Return the [X, Y] coordinate for the center point of the cell that contains the specified text.  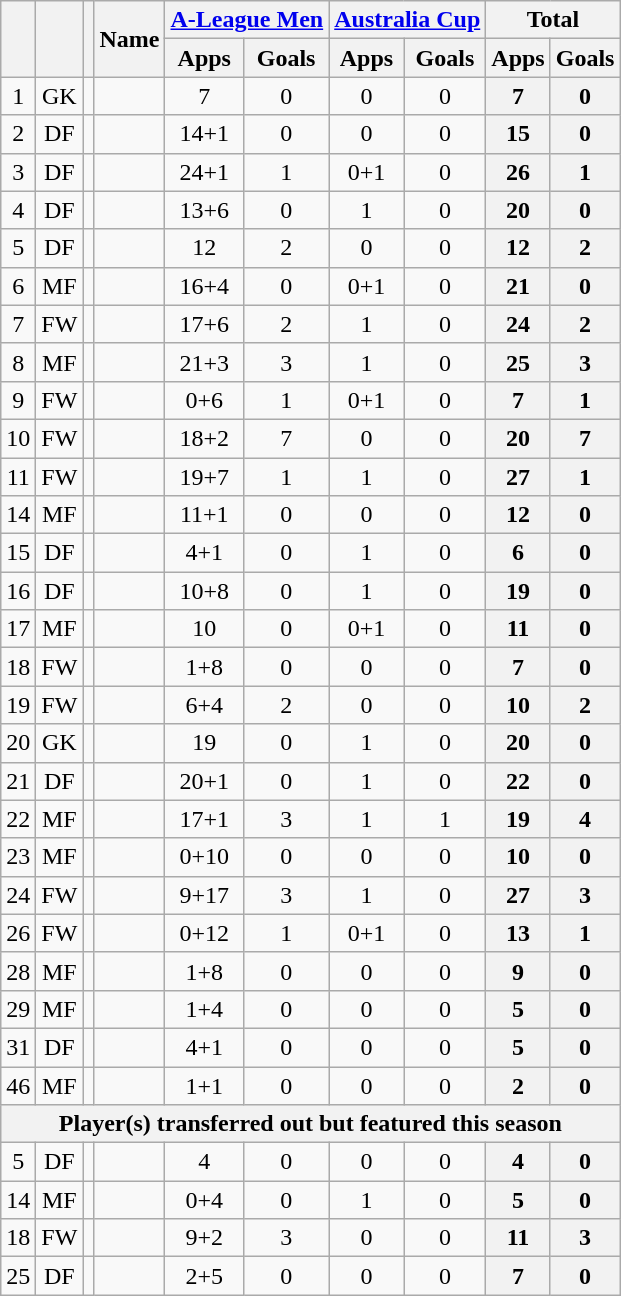
A-League Men [247, 20]
21+3 [204, 362]
17 [18, 629]
0+4 [204, 1200]
Player(s) transferred out but featured this season [310, 1124]
17+1 [204, 819]
0+10 [204, 857]
13+6 [204, 210]
9+17 [204, 895]
2+5 [204, 1276]
16+4 [204, 286]
14+1 [204, 134]
9+2 [204, 1238]
29 [18, 1009]
1+4 [204, 1009]
46 [18, 1085]
Name [130, 39]
Australia Cup [408, 20]
31 [18, 1047]
18+2 [204, 438]
0+6 [204, 400]
20+1 [204, 781]
6+4 [204, 705]
11+1 [204, 515]
Total [553, 20]
13 [518, 933]
1+1 [204, 1085]
0+12 [204, 933]
24+1 [204, 172]
16 [18, 591]
8 [18, 362]
28 [18, 971]
23 [18, 857]
10+8 [204, 591]
19+7 [204, 477]
17+6 [204, 324]
